Return [x, y] of the center of cell containing provided text 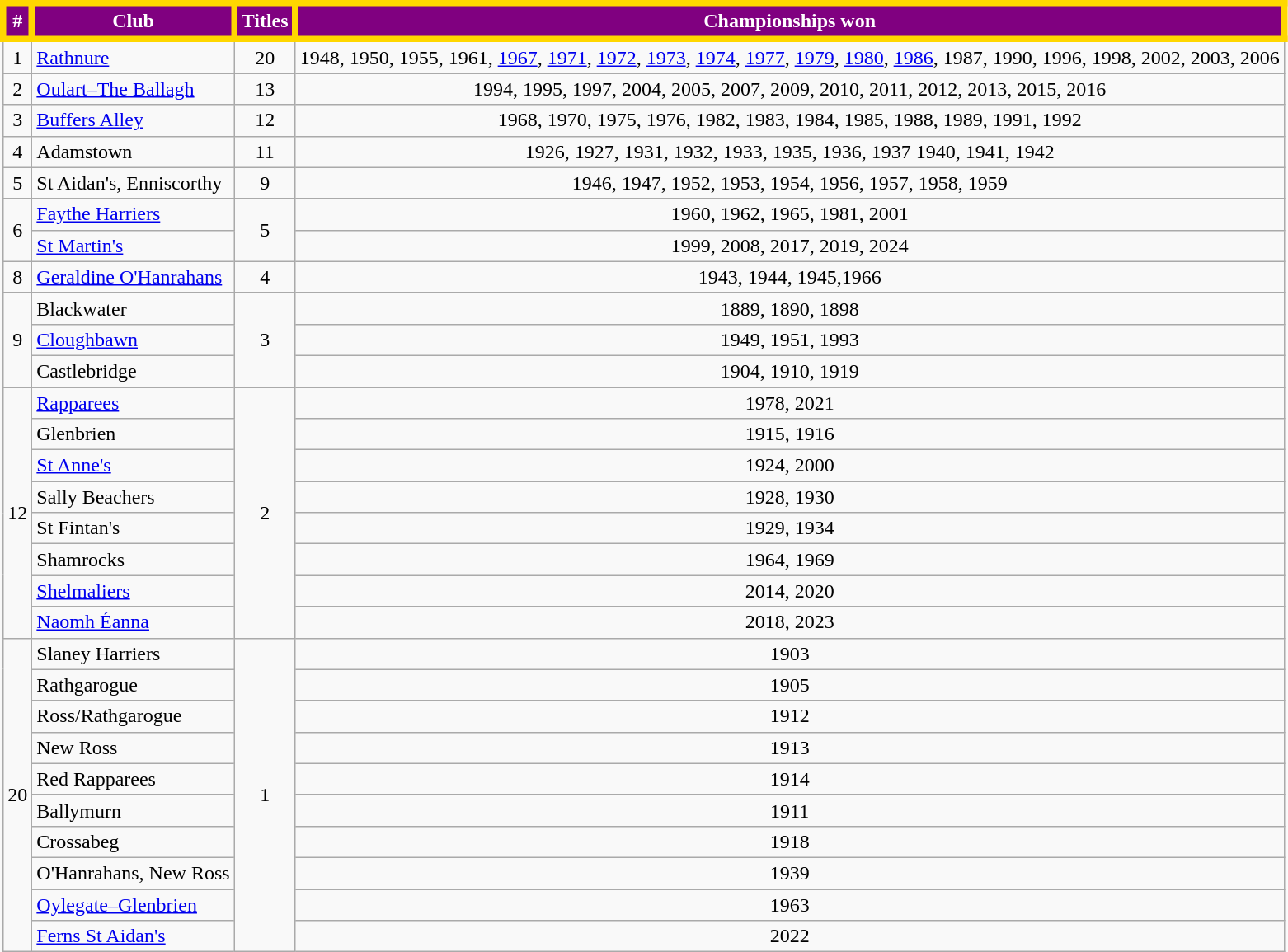
St Anne's [134, 466]
2018, 2023 [790, 622]
1904, 1910, 1919 [790, 371]
Ross/Rathgarogue [134, 716]
8 [18, 277]
1911 [790, 810]
1963 [790, 904]
Sally Beachers [134, 497]
Faythe Harriers [134, 214]
1978, 2021 [790, 403]
O'Hanrahans, New Ross [134, 873]
1929, 1934 [790, 528]
Glenbrien [134, 434]
1889, 1890, 1898 [790, 308]
Red Rapparees [134, 779]
Titles [265, 21]
1915, 1916 [790, 434]
Adamstown [134, 152]
Oulart–The Ballagh [134, 89]
St Fintan's [134, 528]
1964, 1969 [790, 560]
Rathnure [134, 56]
Buffers Alley [134, 120]
11 [265, 152]
1903 [790, 654]
Cloughbawn [134, 340]
1912 [790, 716]
13 [265, 89]
2022 [790, 936]
1960, 1962, 1965, 1981, 2001 [790, 214]
1914 [790, 779]
1946, 1947, 1952, 1953, 1954, 1956, 1957, 1958, 1959 [790, 183]
1928, 1930 [790, 497]
1913 [790, 748]
Club [134, 21]
# [18, 21]
1994, 1995, 1997, 2004, 2005, 2007, 2009, 2010, 2011, 2012, 2013, 2015, 2016 [790, 89]
1999, 2008, 2017, 2019, 2024 [790, 246]
1905 [790, 685]
1926, 1927, 1931, 1932, 1933, 1935, 1936, 1937 1940, 1941, 1942 [790, 152]
St Martin's [134, 246]
Blackwater [134, 308]
1924, 2000 [790, 466]
1968, 1970, 1975, 1976, 1982, 1983, 1984, 1985, 1988, 1989, 1991, 1992 [790, 120]
Geraldine O'Hanrahans [134, 277]
6 [18, 230]
1939 [790, 873]
Rapparees [134, 403]
Shelmaliers [134, 591]
Slaney Harriers [134, 654]
1943, 1944, 1945,1966 [790, 277]
Ballymurn [134, 810]
Shamrocks [134, 560]
1949, 1951, 1993 [790, 340]
1918 [790, 842]
Ferns St Aidan's [134, 936]
Castlebridge [134, 371]
Naomh Éanna [134, 622]
2014, 2020 [790, 591]
Oylegate–Glenbrien [134, 904]
Crossabeg [134, 842]
1948, 1950, 1955, 1961, 1967, 1971, 1972, 1973, 1974, 1977, 1979, 1980, 1986, 1987, 1990, 1996, 1998, 2002, 2003, 2006 [790, 56]
Rathgarogue [134, 685]
New Ross [134, 748]
Championships won [790, 21]
St Aidan's, Enniscorthy [134, 183]
